Capture the cell that displays the provided text and extract its [x, y] central coordinate. 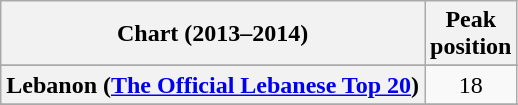
Peakposition [471, 34]
Lebanon (The Official Lebanese Top 20) [213, 85]
Chart (2013–2014) [213, 34]
18 [471, 85]
